Provide the (x, y) coordinate of the cell's center where the given text is located.  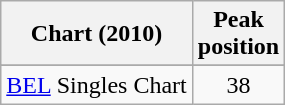
Chart (2010) (97, 34)
BEL Singles Chart (97, 85)
Peakposition (238, 34)
38 (238, 85)
